Pinpoint the cell where the given text exists, returning its (X, Y) midpoint coordinate. 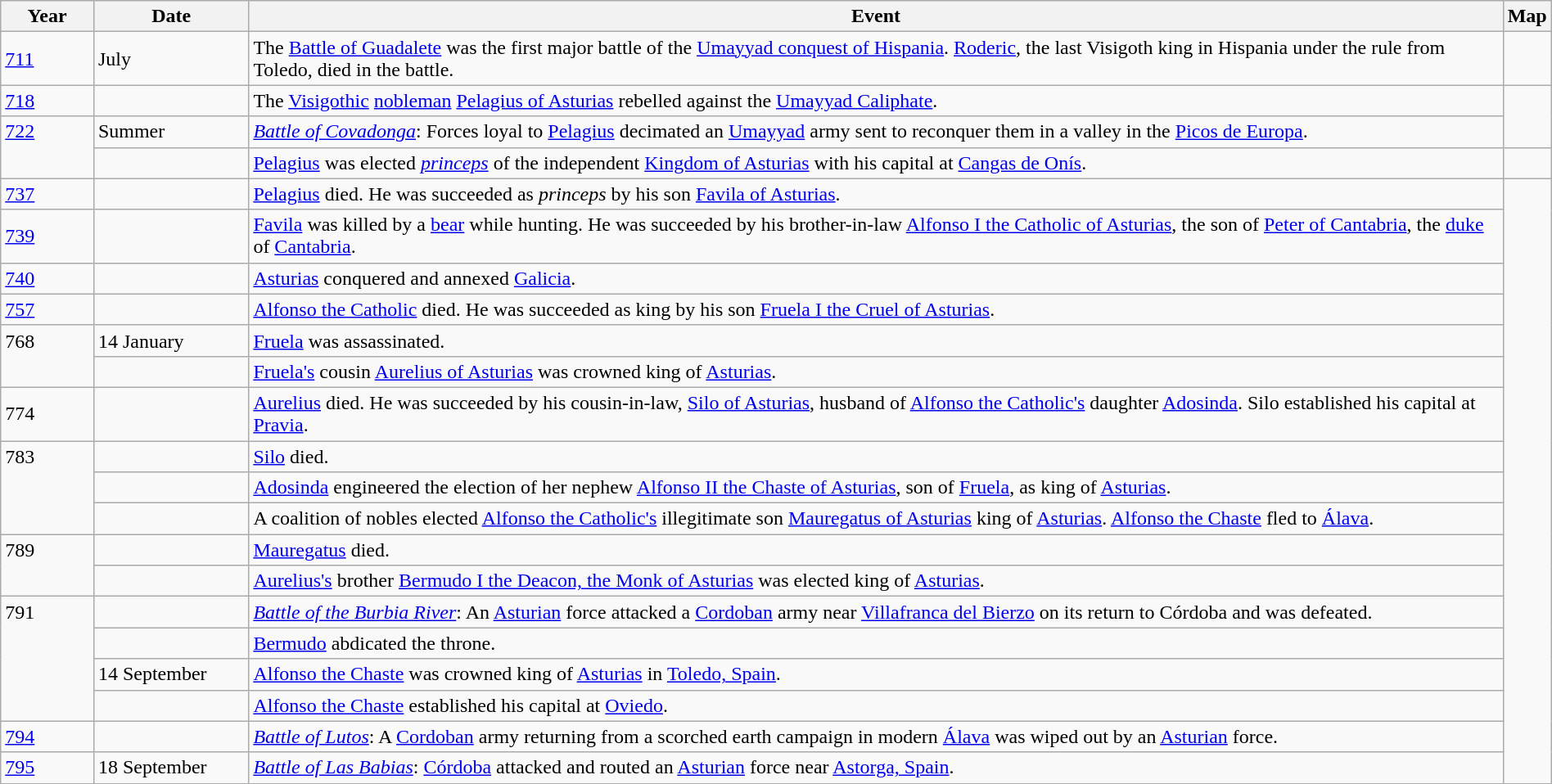
Fruela was assassinated. (876, 340)
740 (47, 278)
Bermudo abdicated the throne. (876, 643)
Silo died. (876, 456)
Map (1527, 16)
Aurelius's brother Bermudo I the Deacon, the Monk of Asturias was elected king of Asturias. (876, 581)
Summer (170, 132)
Event (876, 16)
Mauregatus died. (876, 550)
The Visigothic nobleman Pelagius of Asturias rebelled against the Umayyad Caliphate. (876, 101)
Asturias conquered and annexed Galicia. (876, 278)
757 (47, 309)
14 September (170, 674)
768 (47, 356)
A coalition of nobles elected Alfonso the Catholic's illegitimate son Mauregatus of Asturias king of Asturias. Alfonso the Chaste fled to Álava. (876, 519)
737 (47, 194)
791 (47, 659)
Fruela's cousin Aurelius of Asturias was crowned king of Asturias. (876, 372)
Year (47, 16)
Battle of Lutos: A Cordoban army returning from a scorched earth campaign in modern Álava was wiped out by an Asturian force. (876, 737)
783 (47, 487)
Adosinda engineered the election of her nephew Alfonso II the Chaste of Asturias, son of Fruela, as king of Asturias. (876, 488)
July (170, 59)
Alfonso the Chaste established his capital at Oviedo. (876, 705)
18 September (170, 768)
739 (47, 236)
722 (47, 147)
Alfonso the Chaste was crowned king of Asturias in Toledo, Spain. (876, 674)
774 (47, 414)
Pelagius died. He was succeeded as princeps by his son Favila of Asturias. (876, 194)
711 (47, 59)
Date (170, 16)
Alfonso the Catholic died. He was succeeded as king by his son Fruela I the Cruel of Asturias. (876, 309)
718 (47, 101)
Battle of the Burbia River: An Asturian force attacked a Cordoban army near Villafranca del Bierzo on its return to Córdoba and was defeated. (876, 612)
Battle of Covadonga: Forces loyal to Pelagius decimated an Umayyad army sent to reconquer them in a valley in the Picos de Europa. (876, 132)
Pelagius was elected princeps of the independent Kingdom of Asturias with his capital at Cangas de Onís. (876, 163)
14 January (170, 340)
789 (47, 565)
794 (47, 737)
795 (47, 768)
Battle of Las Babias: Córdoba attacked and routed an Asturian force near Astorga, Spain. (876, 768)
